Identify which cell holds the provided text, then report its [X, Y] central coordinate. 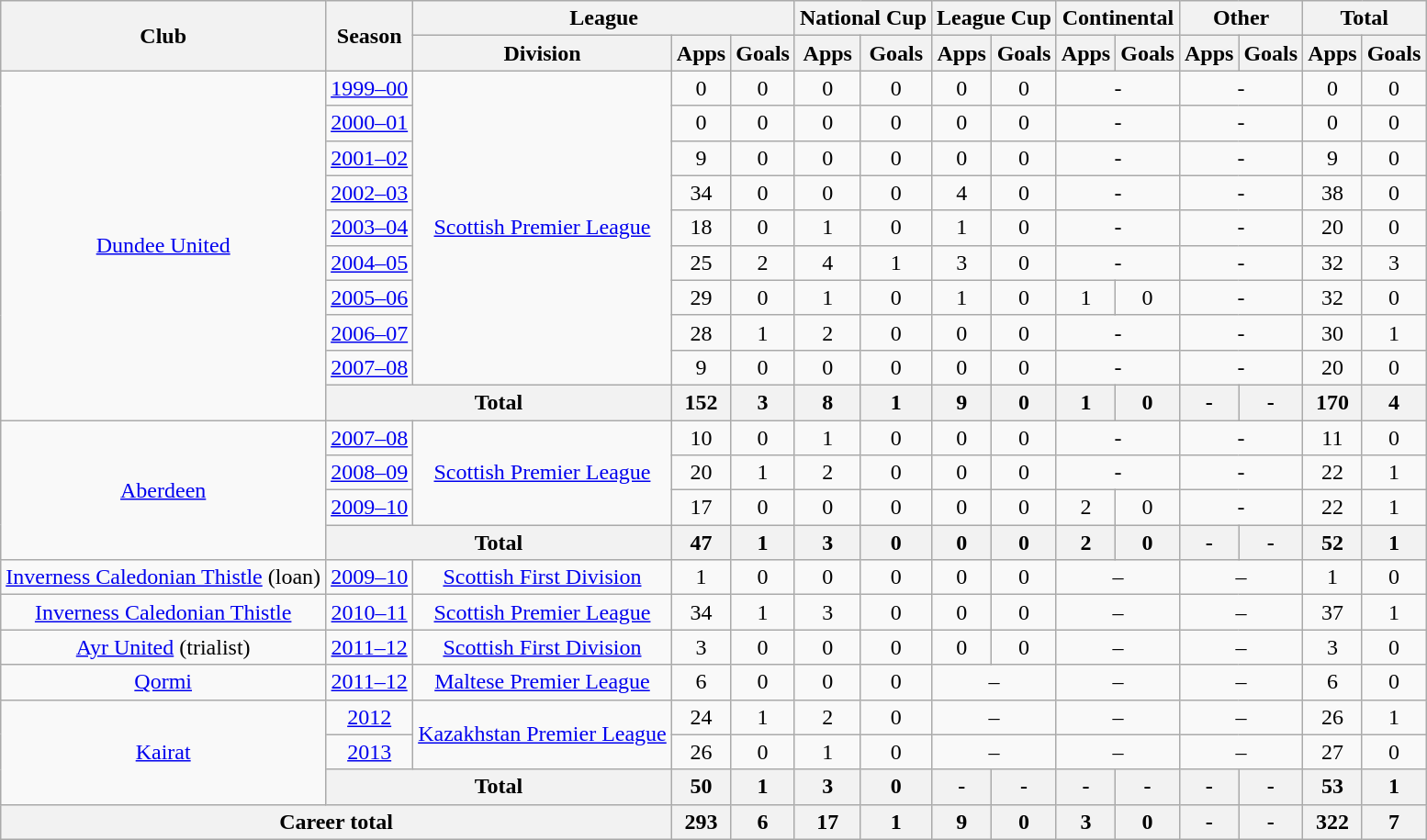
Inverness Caledonian Thistle [163, 612]
47 [701, 543]
Division [543, 53]
Continental [1118, 18]
Kazakhstan Premier League [543, 734]
2003–04 [369, 228]
National Cup [863, 18]
8 [827, 402]
Dundee United [163, 246]
Club [163, 36]
2002–03 [369, 193]
152 [701, 402]
Kairat [163, 752]
Ayr United (trialist) [163, 647]
27 [1332, 752]
2005–06 [369, 297]
38 [1332, 193]
2006–07 [369, 332]
293 [701, 822]
52 [1332, 543]
2008–09 [369, 473]
53 [1332, 787]
28 [701, 332]
7 [1394, 822]
30 [1332, 332]
2000–01 [369, 123]
18 [701, 228]
24 [701, 717]
2001–02 [369, 158]
25 [701, 263]
1999–00 [369, 88]
2010–11 [369, 612]
Qormi [163, 682]
League Cup [994, 18]
37 [1332, 612]
Career total [336, 822]
322 [1332, 822]
10 [701, 438]
2013 [369, 752]
11 [1332, 438]
50 [701, 787]
170 [1332, 402]
2004–05 [369, 263]
2012 [369, 717]
Maltese Premier League [543, 682]
Other [1241, 18]
League [604, 18]
Inverness Caledonian Thistle (loan) [163, 577]
Aberdeen [163, 490]
Season [369, 36]
29 [701, 297]
